From the cell containing the given text, extract its center point as [X, Y] coordinate. 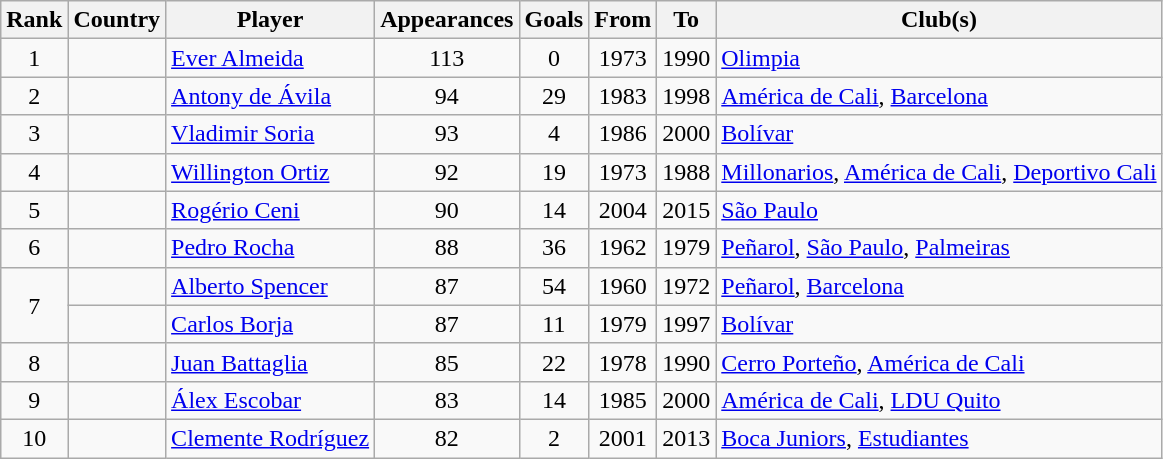
Vladimir Soria [270, 134]
8 [34, 362]
1960 [623, 286]
2001 [623, 438]
90 [447, 210]
Antony de Ávila [270, 96]
6 [34, 248]
From [623, 20]
São Paulo [939, 210]
93 [447, 134]
0 [554, 58]
Rogério Ceni [270, 210]
Goals [554, 20]
2004 [623, 210]
Player [270, 20]
1985 [623, 400]
11 [554, 324]
1978 [623, 362]
Willington Ortiz [270, 172]
7 [34, 305]
Ever Almeida [270, 58]
1983 [623, 96]
América de Cali, Barcelona [939, 96]
1972 [686, 286]
1988 [686, 172]
5 [34, 210]
Olimpia [939, 58]
2013 [686, 438]
Country [117, 20]
3 [34, 134]
Millonarios, América de Cali, Deportivo Cali [939, 172]
Juan Battaglia [270, 362]
1 [34, 58]
Rank [34, 20]
19 [554, 172]
1997 [686, 324]
2015 [686, 210]
36 [554, 248]
Appearances [447, 20]
Peñarol, São Paulo, Palmeiras [939, 248]
85 [447, 362]
Cerro Porteño, América de Cali [939, 362]
1962 [623, 248]
29 [554, 96]
10 [34, 438]
Club(s) [939, 20]
Álex Escobar [270, 400]
Pedro Rocha [270, 248]
1998 [686, 96]
América de Cali, LDU Quito [939, 400]
22 [554, 362]
82 [447, 438]
88 [447, 248]
9 [34, 400]
Alberto Spencer [270, 286]
Carlos Borja [270, 324]
113 [447, 58]
To [686, 20]
1986 [623, 134]
Boca Juniors, Estudiantes [939, 438]
54 [554, 286]
94 [447, 96]
92 [447, 172]
83 [447, 400]
Clemente Rodríguez [270, 438]
Peñarol, Barcelona [939, 286]
